Extract the (x, y) coordinate from the center of the cell holding the provided text.  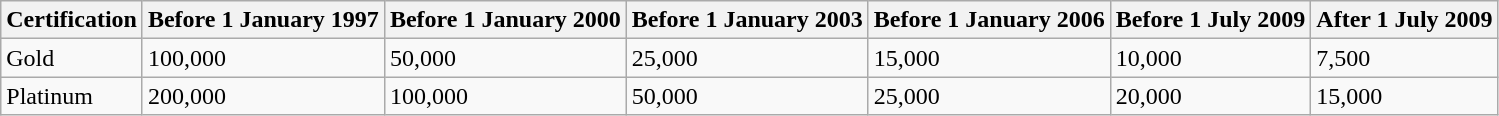
Before 1 January 2000 (505, 20)
10,000 (1210, 58)
Before 1 January 2003 (747, 20)
20,000 (1210, 96)
Platinum (72, 96)
Gold (72, 58)
200,000 (263, 96)
Certification (72, 20)
Before 1 January 1997 (263, 20)
Before 1 January 2006 (989, 20)
After 1 July 2009 (1404, 20)
Before 1 July 2009 (1210, 20)
7,500 (1404, 58)
